Provide the (x, y) coordinate of the cell's center where the given text is located.  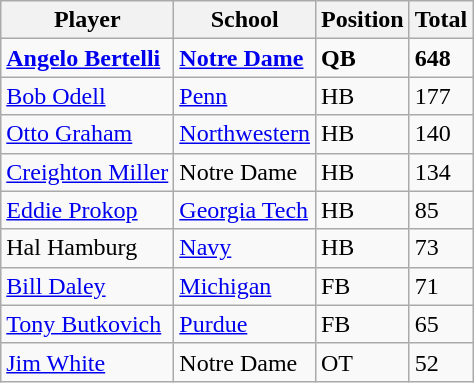
Penn (245, 96)
Otto Graham (88, 134)
Jim White (88, 362)
School (245, 20)
Player (88, 20)
140 (441, 134)
OT (362, 362)
52 (441, 362)
Michigan (245, 286)
85 (441, 210)
Bill Daley (88, 286)
65 (441, 324)
Tony Butkovich (88, 324)
71 (441, 286)
Angelo Bertelli (88, 58)
134 (441, 172)
Navy (245, 248)
Bob Odell (88, 96)
Creighton Miller (88, 172)
Position (362, 20)
177 (441, 96)
Purdue (245, 324)
QB (362, 58)
Eddie Prokop (88, 210)
73 (441, 248)
Northwestern (245, 134)
648 (441, 58)
Hal Hamburg (88, 248)
Total (441, 20)
Georgia Tech (245, 210)
